From the cell containing the given text, extract its center point as (x, y) coordinate. 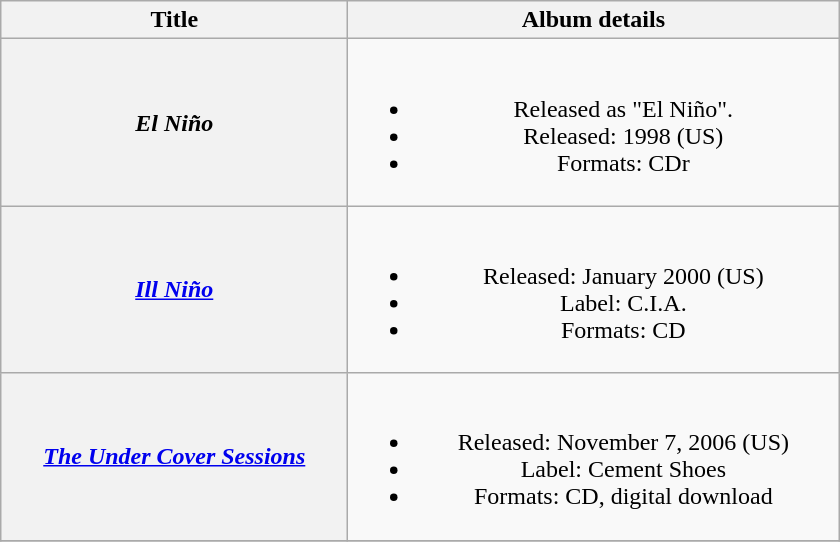
Released: November 7, 2006 (US)Label: Cement ShoesFormats: CD, digital download (594, 456)
Released as "El Niño".Released: 1998 (US)Formats: CDr (594, 122)
Ill Niño (174, 290)
Released: January 2000 (US)Label: C.I.A.Formats: CD (594, 290)
Title (174, 20)
Album details (594, 20)
El Niño (174, 122)
The Under Cover Sessions (174, 456)
